Provide the [x, y] coordinate of the cell's center where the given text is located.  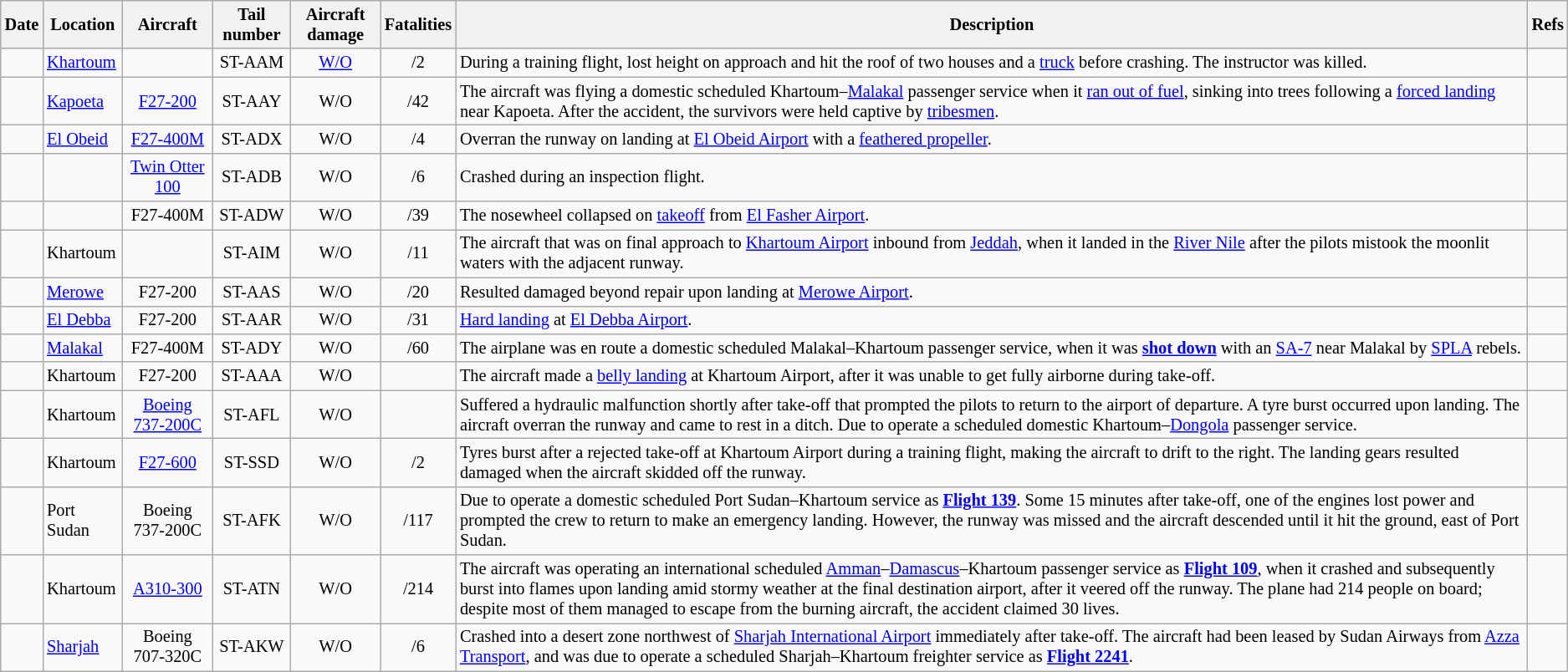
ST-AAR [251, 320]
F27-600 [167, 462]
Tail number [251, 24]
Malakal [82, 348]
Merowe [82, 292]
El Obeid [82, 139]
ST-AKW [251, 647]
Aircraft damage [335, 24]
ST-ADY [251, 348]
Boeing 707-320C [167, 647]
Resulted damaged beyond repair upon landing at Merowe Airport. [992, 292]
The aircraft made a belly landing at Khartoum Airport, after it was unable to get fully airborne during take-off. [992, 376]
ST-AFL [251, 415]
Crashed during an inspection flight. [992, 177]
Hard landing at El Debba Airport. [992, 320]
A310-300 [167, 589]
/214 [418, 589]
ST-AAA [251, 376]
Location [82, 24]
During a training flight, lost height on approach and hit the roof of two houses and a truck before crashing. The instructor was killed. [992, 63]
Overran the runway on landing at El Obeid Airport with a feathered propeller. [992, 139]
/4 [418, 139]
/60 [418, 348]
ST-ADW [251, 216]
ST-AAY [251, 101]
/20 [418, 292]
Sharjah [82, 647]
ST-AAM [251, 63]
Kapoeta [82, 101]
Fatalities [418, 24]
/117 [418, 521]
ST-ATN [251, 589]
/11 [418, 253]
ST-ADX [251, 139]
Date [22, 24]
ST-ADB [251, 177]
Description [992, 24]
El Debba [82, 320]
/42 [418, 101]
/31 [418, 320]
Port Sudan [82, 521]
ST-AIM [251, 253]
The nosewheel collapsed on takeoff from El Fasher Airport. [992, 216]
Twin Otter 100 [167, 177]
Refs [1548, 24]
ST-SSD [251, 462]
/39 [418, 216]
ST-AAS [251, 292]
ST-AFK [251, 521]
The airplane was en route a domestic scheduled Malakal–Khartoum passenger service, when it was shot down with an SA-7 near Malakal by SPLA rebels. [992, 348]
Aircraft [167, 24]
